Provide the [x, y] coordinate of the cell's center where the given text is located.  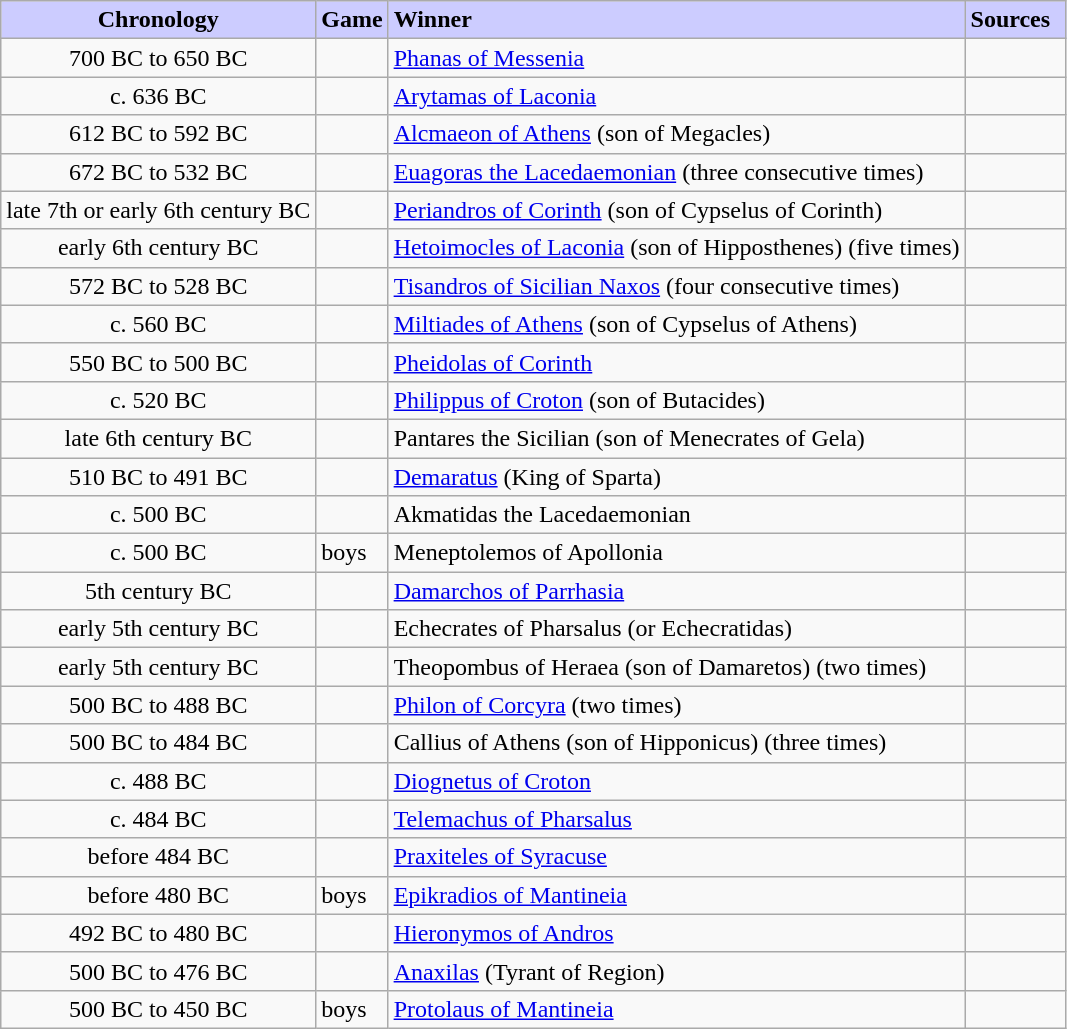
Meneptolemos of Apollonia [676, 553]
572 BC to 528 BC [158, 286]
Damarchos of Parrhasia [676, 591]
c. 488 BC [158, 781]
Chronology [158, 20]
Euagoras the Lacedaemonian (three consecutive times) [676, 172]
c. 484 BC [158, 819]
c. 560 BC [158, 324]
Phanas of Messenia [676, 58]
Callius of Athens (son of Hipponicus) (three times) [676, 743]
Epikradios of Mantineia [676, 895]
c. 636 BC [158, 96]
700 BC to 650 BC [158, 58]
Philippus of Croton (son of Butacides) [676, 400]
Hieronymos of Andros [676, 933]
Akmatidas the Lacedaemonian [676, 515]
500 BC to 488 BC [158, 705]
500 BC to 450 BC [158, 1009]
late 7th or early 6th century BC [158, 210]
late 6th century BC [158, 438]
Winner [676, 20]
5th century BC [158, 591]
Periandros of Corinth (son of Cypselus of Corinth) [676, 210]
Echecrates of Pharsalus (or Echecratidas) [676, 629]
612 BC to 592 BC [158, 134]
Pheidolas of Corinth [676, 362]
Sources [1016, 20]
Telemachus of Pharsalus [676, 819]
Philon of Corcyra (two times) [676, 705]
Theopombus of Heraea (son of Damaretos) (two times) [676, 667]
c. 520 BC [158, 400]
Diognetus of Croton [676, 781]
Alcmaeon of Athens (son of Megacles) [676, 134]
492 BC to 480 BC [158, 933]
early 6th century BC [158, 248]
Demaratus (King of Sparta) [676, 477]
Tisandros of Sicilian Naxos (four consecutive times) [676, 286]
Pantares the Sicilian (son of Menecrates of Gela) [676, 438]
550 BC to 500 BC [158, 362]
Arytamas of Laconia [676, 96]
Protolaus of Mantineia [676, 1009]
500 BC to 476 BC [158, 971]
510 BC to 491 BC [158, 477]
Praxiteles of Syracuse [676, 857]
before 484 BC [158, 857]
Miltiades of Athens (son of Cypselus of Athens) [676, 324]
672 BC to 532 BC [158, 172]
before 480 BC [158, 895]
Game [352, 20]
Hetoimocles of Laconia (son of Hipposthenes) (five times) [676, 248]
Anaxilas (Tyrant of Region) [676, 971]
500 BC to 484 BC [158, 743]
